Return [x, y] of the center of cell containing provided text 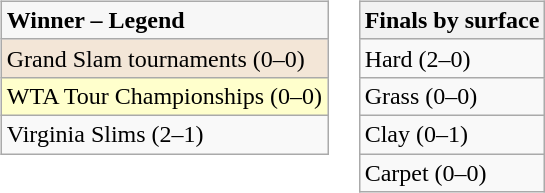
Finals by surface [452, 20]
Virginia Slims (2–1) [164, 134]
Grass (0–0) [452, 96]
Winner – Legend [164, 20]
Grand Slam tournaments (0–0) [164, 58]
Clay (0–1) [452, 134]
Carpet (0–0) [452, 173]
Hard (2–0) [452, 58]
WTA Tour Championships (0–0) [164, 96]
